Return the [x, y] coordinate for the center point of the cell that contains the specified text.  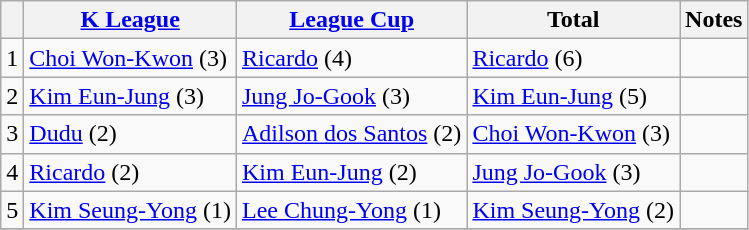
Kim Eun-Jung (5) [574, 96]
3 [12, 134]
Dudu (2) [130, 134]
League Cup [351, 20]
Total [574, 20]
1 [12, 58]
Kim Eun-Jung (2) [351, 172]
4 [12, 172]
Ricardo (4) [351, 58]
Ricardo (2) [130, 172]
Kim Seung-Yong (1) [130, 210]
Kim Eun-Jung (3) [130, 96]
K League [130, 20]
Adilson dos Santos (2) [351, 134]
2 [12, 96]
5 [12, 210]
Notes [714, 20]
Lee Chung-Yong (1) [351, 210]
Ricardo (6) [574, 58]
Kim Seung-Yong (2) [574, 210]
